For the text-containing cell, return its midpoint in (X, Y) coordinate format. 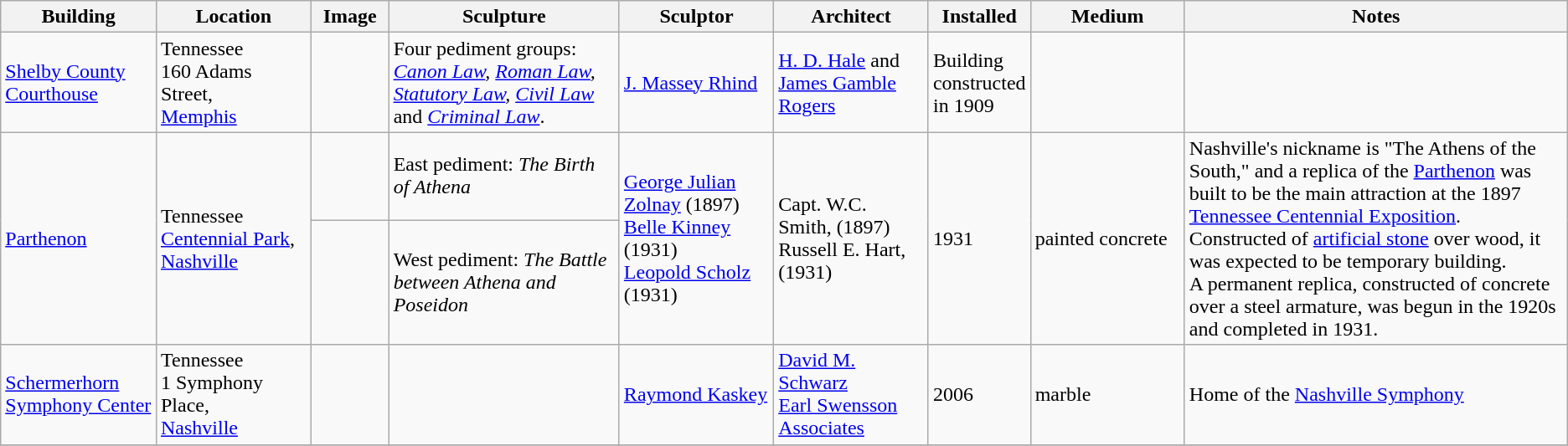
East pediment: The Birth of Athena (504, 176)
H. D. Hale and James Gamble Rogers (851, 82)
Raymond Kaskey (696, 395)
Building (79, 17)
David M. SchwarzEarl Swensson Associates (851, 395)
George Julian Zolnay (1897)Belle Kinney (1931)Leopold Scholz (1931) (696, 238)
Tennessee160 Adams Street,Memphis (233, 82)
Schermerhorn Symphony Center (79, 395)
Notes (1375, 17)
J. Massey Rhind (696, 82)
TennesseeCentennial Park,Nashville (233, 238)
Installed (979, 17)
Building constructed in 1909 (979, 82)
Medium (1107, 17)
Tennessee1 Symphony Place,Nashville (233, 395)
Sculpture (504, 17)
Home of the Nashville Symphony (1375, 395)
2006 (979, 395)
Architect (851, 17)
Shelby County Courthouse (79, 82)
painted concrete (1107, 238)
Parthenon (79, 238)
Image (350, 17)
West pediment: The Battle between Athena and Poseidon (504, 283)
Four pediment groups: Canon Law, Roman Law, Statutory Law, Civil Law and Criminal Law. (504, 82)
Sculptor (696, 17)
Capt. W.C. Smith, (1897)Russell E. Hart, (1931) (851, 238)
marble (1107, 395)
Location (233, 17)
1931 (979, 238)
